Extract the [X, Y] coordinate from the center of the cell holding the provided text.  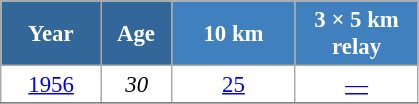
25 [234, 85]
— [356, 85]
3 × 5 km relay [356, 34]
Year [52, 34]
Age [136, 34]
10 km [234, 34]
30 [136, 85]
1956 [52, 85]
